Detect which cell encompasses the target text, then output its [X, Y] center coordinate. 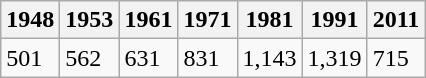
1981 [270, 20]
1948 [30, 20]
1953 [90, 20]
501 [30, 58]
715 [396, 58]
1,143 [270, 58]
1,319 [334, 58]
831 [208, 58]
1971 [208, 20]
631 [148, 58]
1961 [148, 20]
2011 [396, 20]
1991 [334, 20]
562 [90, 58]
